From the cell containing the given text, extract its center point as (x, y) coordinate. 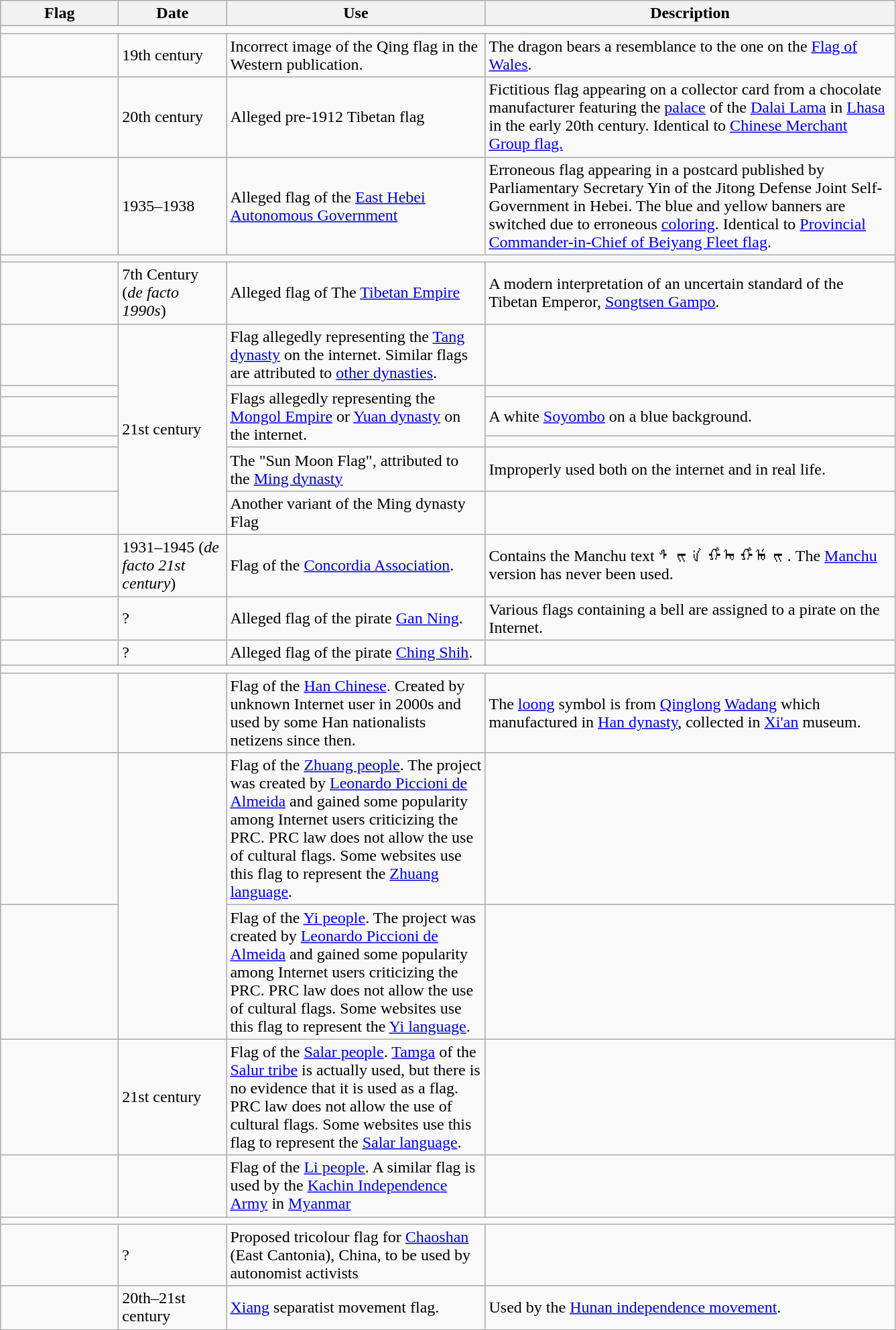
Flag allegedly representing the Tang dynasty on the internet. Similar flags are attributed to other dynasties. (356, 355)
Alleged flag of the East Hebei Autonomous Government (356, 206)
Xiang separatist movement flag. (356, 1307)
Improperly used both on the internet and in real life. (690, 469)
1935–1938 (173, 206)
Alleged flag of the pirate Gan Ning. (356, 618)
Contains the Manchu text ᠰᡳᡝᡥᠣᡥᡠᡳ. The Manchu version has never been used. (690, 565)
7th Century (de facto 1990s) (173, 293)
Proposed tricolour flag for Chaoshan (East Cantonia), China, to be used by autonomist activists (356, 1255)
Flag of the Concordia Association. (356, 565)
20th–21st century (173, 1307)
Alleged flag of The Tibetan Empire (356, 293)
The "Sun Moon Flag", attributed to the Ming dynasty (356, 469)
Incorrect image of the Qing flag in the Western publication. (356, 55)
Flags allegedly representing the Mongol Empire or Yuan dynasty on the internet. (356, 416)
Date (173, 13)
Flag (60, 13)
A white Soyombo on a blue background. (690, 416)
Description (690, 13)
19th century (173, 55)
A modern interpretation of an uncertain standard of the Tibetan Emperor, Songtsen Gampo. (690, 293)
Used by the Hunan independence movement. (690, 1307)
20th century (173, 117)
The loong symbol is from Qinglong Wadang which manufactured in Han dynasty, collected in Xi'an museum. (690, 713)
Alleged pre-1912 Tibetan flag (356, 117)
The dragon bears a resemblance to the one on the Flag of Wales. (690, 55)
Another variant of the Ming dynasty Flag (356, 512)
Alleged flag of the pirate Ching Shih. (356, 653)
Flag of the Li people. A similar flag is used by the Kachin Independence Army in Myanmar (356, 1186)
1931–1945 (de facto 21st century) (173, 565)
Use (356, 13)
Flag of the Han Chinese. Created by unknown Internet user in 2000s and used by some Han nationalists netizens since then. (356, 713)
Various flags containing a bell are assigned to a pirate on the Internet. (690, 618)
